Detect which cell encompasses the target text, then output its (x, y) center coordinate. 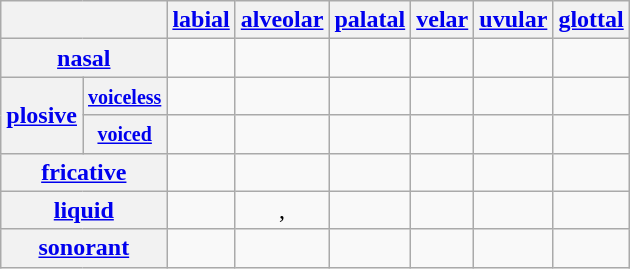
velar (442, 20)
plosive (42, 115)
nasal (84, 58)
, (282, 210)
voiced (124, 134)
alveolar (282, 20)
palatal (370, 20)
uvular (514, 20)
glottal (591, 20)
voiceless (124, 96)
labial (201, 20)
liquid (84, 210)
sonorant (84, 248)
fricative (84, 172)
